Identify which cell holds the provided text, then report its [X, Y] central coordinate. 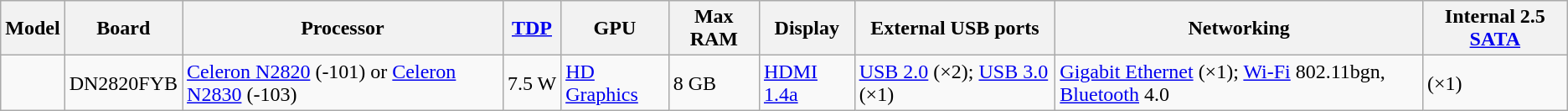
HDMI 1.4a [807, 82]
(×1) [1494, 82]
Networking [1240, 29]
Celeron N2820 (-101) or Celeron N2830 (-103) [343, 82]
7.5 W [531, 82]
Gigabit Ethernet (×1); Wi-Fi 802.11bgn, Bluetooth 4.0 [1240, 82]
Board [123, 29]
Max RAM [714, 29]
Model [33, 29]
TDP [531, 29]
External USB ports [955, 29]
Internal 2.5 SATA [1494, 29]
USB 2.0 (×2); USB 3.0 (×1) [955, 82]
DN2820FYB [123, 82]
Display [807, 29]
HD Graphics [615, 82]
Processor [343, 29]
GPU [615, 29]
8 GB [714, 82]
